Output the (X, Y) coordinate of the center of the cell containing the given text.  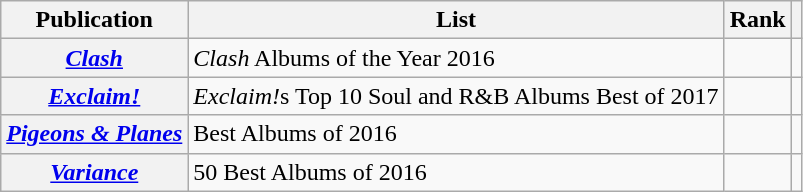
Clash Albums of the Year 2016 (456, 58)
Exclaim!s Top 10 Soul and R&B Albums Best of 2017 (456, 96)
Variance (94, 172)
Pigeons & Planes (94, 134)
Publication (94, 20)
List (456, 20)
Rank (758, 20)
Clash (94, 58)
50 Best Albums of 2016 (456, 172)
Best Albums of 2016 (456, 134)
Exclaim! (94, 96)
